From the cell containing the given text, extract its center point as (X, Y) coordinate. 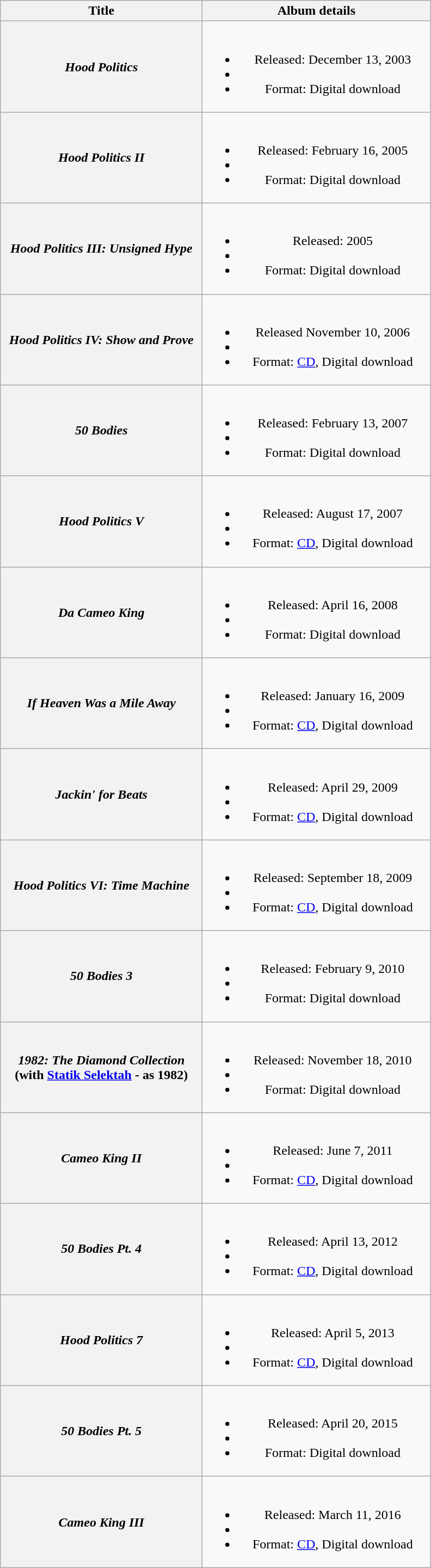
Cameo King III (101, 1522)
Released: August 17, 2007Format: CD, Digital download (317, 522)
50 Bodies (101, 430)
Da Cameo King (101, 612)
Released: April 16, 2008Format: Digital download (317, 612)
Released: March 11, 2016Format: CD, Digital download (317, 1522)
Released: April 20, 2015Format: Digital download (317, 1431)
Released: April 13, 2012Format: CD, Digital download (317, 1249)
Hood Politics 7 (101, 1340)
If Heaven Was a Mile Away (101, 703)
Released: June 7, 2011Format: CD, Digital download (317, 1159)
1982: The Diamond Collection (with Statik Selektah - as 1982) (101, 1067)
50 Bodies 3 (101, 976)
Hood Politics II (101, 158)
Jackin' for Beats (101, 794)
Hood Politics IV: Show and Prove (101, 340)
Hood Politics V (101, 522)
Hood Politics VI: Time Machine (101, 885)
Cameo King II (101, 1159)
Title (101, 11)
Hood Politics (101, 66)
Released: February 9, 2010Format: Digital download (317, 976)
Released: February 16, 2005Format: Digital download (317, 158)
Released: September 18, 2009Format: CD, Digital download (317, 885)
Released November 10, 2006Format: CD, Digital download (317, 340)
Released: January 16, 2009Format: CD, Digital download (317, 703)
Album details (317, 11)
Released: 2005Format: Digital download (317, 248)
Released: November 18, 2010Format: Digital download (317, 1067)
Released: April 29, 2009Format: CD, Digital download (317, 794)
50 Bodies Pt. 5 (101, 1431)
Released: February 13, 2007Format: Digital download (317, 430)
Released: December 13, 2003Format: Digital download (317, 66)
50 Bodies Pt. 4 (101, 1249)
Hood Politics III: Unsigned Hype (101, 248)
Released: April 5, 2013Format: CD, Digital download (317, 1340)
